Output the [X, Y] coordinate of the center of the cell containing the given text.  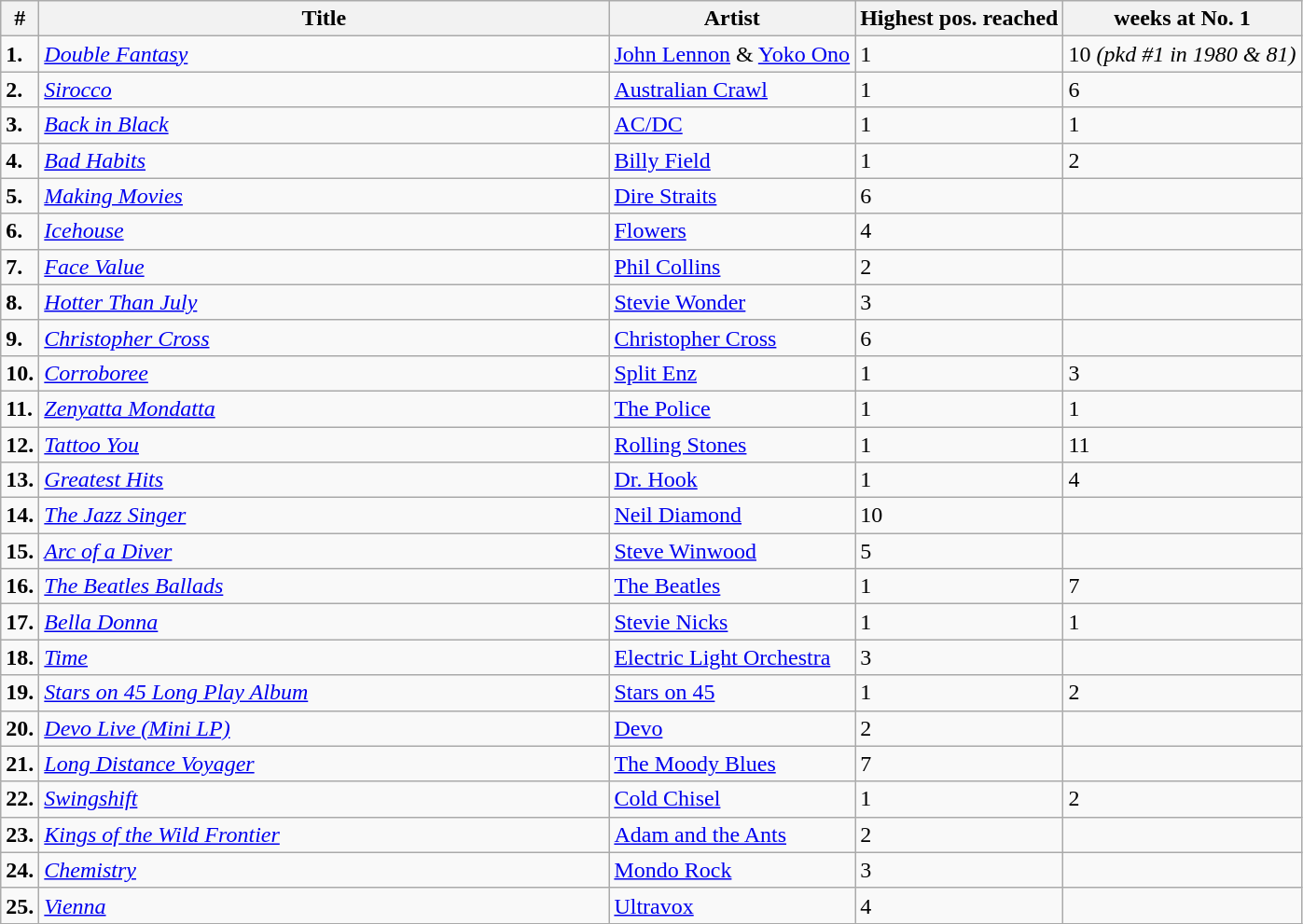
The Beatles Ballads [325, 586]
Australian Crawl [732, 90]
3. [21, 125]
13. [21, 480]
Sirocco [325, 90]
Steve Winwood [732, 551]
The Beatles [732, 586]
2. [21, 90]
Electric Light Orchestra [732, 657]
Rolling Stones [732, 445]
19. [21, 693]
16. [21, 586]
4. [21, 160]
Title [325, 19]
10 [959, 516]
Vienna [325, 905]
Adam and the Ants [732, 834]
Split Enz [732, 373]
Dr. Hook [732, 480]
Devo Live (Mini LP) [325, 728]
Face Value [325, 267]
Dire Straits [732, 196]
11. [21, 408]
Devo [732, 728]
Arc of a Diver [325, 551]
John Lennon & Yoko Ono [732, 54]
Chemistry [325, 870]
23. [21, 834]
20. [21, 728]
10. [21, 373]
Back in Black [325, 125]
17. [21, 622]
5. [21, 196]
Swingshift [325, 799]
Bella Donna [325, 622]
Highest pos. reached [959, 19]
15. [21, 551]
22. [21, 799]
Ultravox [732, 905]
AC/DC [732, 125]
18. [21, 657]
7. [21, 267]
Icehouse [325, 231]
Mondo Rock [732, 870]
Making Movies [325, 196]
24. [21, 870]
5 [959, 551]
11 [1183, 445]
Time [325, 657]
Long Distance Voyager [325, 764]
# [21, 19]
10 (pkd #1 in 1980 & 81) [1183, 54]
The Police [732, 408]
Greatest Hits [325, 480]
21. [21, 764]
25. [21, 905]
Stars on 45 Long Play Album [325, 693]
Kings of the Wild Frontier [325, 834]
Hotter Than July [325, 302]
Stevie Nicks [732, 622]
Artist [732, 19]
The Moody Blues [732, 764]
8. [21, 302]
Tattoo You [325, 445]
Double Fantasy [325, 54]
Flowers [732, 231]
9. [21, 338]
Bad Habits [325, 160]
Corroboree [325, 373]
12. [21, 445]
Billy Field [732, 160]
1. [21, 54]
6. [21, 231]
Zenyatta Mondatta [325, 408]
Neil Diamond [732, 516]
Stars on 45 [732, 693]
14. [21, 516]
Phil Collins [732, 267]
The Jazz Singer [325, 516]
weeks at No. 1 [1183, 19]
Stevie Wonder [732, 302]
Cold Chisel [732, 799]
